Extract the (x, y) coordinate from the center of the cell holding the provided text.  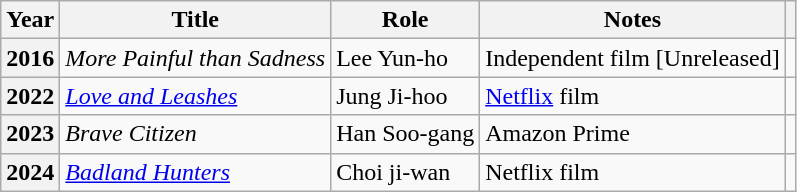
Independent film [Unreleased] (633, 58)
Han Soo-gang (406, 134)
Love and Leashes (196, 96)
2024 (30, 172)
Brave Citizen (196, 134)
Badland Hunters (196, 172)
Jung Ji-hoo (406, 96)
More Painful than Sadness (196, 58)
Lee Yun-ho (406, 58)
2016 (30, 58)
Role (406, 20)
Notes (633, 20)
Title (196, 20)
2022 (30, 96)
Amazon Prime (633, 134)
2023 (30, 134)
Year (30, 20)
Choi ji-wan (406, 172)
